Provide the [X, Y] coordinate of the cell's center where the given text is located.  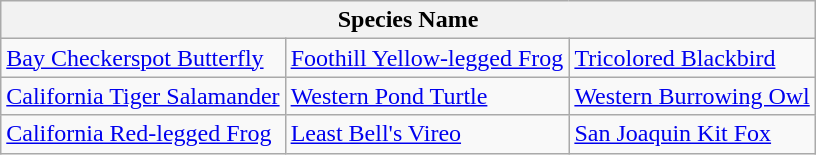
Species Name [408, 20]
Tricolored Blackbird [692, 58]
Foothill Yellow-legged Frog [427, 58]
California Red-legged Frog [143, 134]
Bay Checkerspot Butterfly [143, 58]
California Tiger Salamander [143, 96]
Western Pond Turtle [427, 96]
Least Bell's Vireo [427, 134]
San Joaquin Kit Fox [692, 134]
Western Burrowing Owl [692, 96]
